Search for the cell housing the specified text and yield its (x, y) center coordinate. 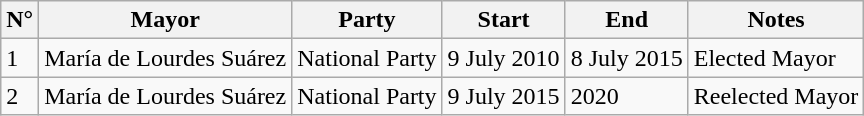
9 July 2010 (504, 58)
Reelected Mayor (776, 96)
End (626, 20)
8 July 2015 (626, 58)
9 July 2015 (504, 96)
Start (504, 20)
2 (20, 96)
Mayor (166, 20)
Party (367, 20)
N° (20, 20)
1 (20, 58)
Elected Mayor (776, 58)
2020 (626, 96)
Notes (776, 20)
